Identify which cell holds the provided text, then report its [x, y] central coordinate. 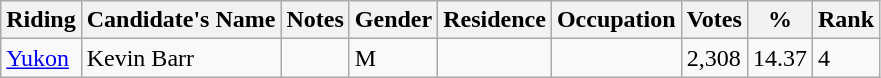
% [780, 20]
Riding [41, 20]
2,308 [714, 58]
Gender [393, 20]
Kevin Barr [181, 58]
4 [846, 58]
Yukon [41, 58]
M [393, 58]
Notes [315, 20]
Residence [495, 20]
14.37 [780, 58]
Rank [846, 20]
Votes [714, 20]
Occupation [616, 20]
Candidate's Name [181, 20]
